From the cell containing the given text, extract its center point as (x, y) coordinate. 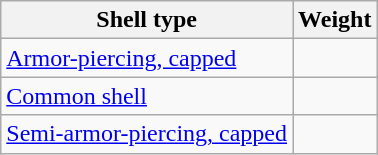
Common shell (147, 96)
Armor-piercing, capped (147, 58)
Semi-armor-piercing, capped (147, 134)
Weight (335, 20)
Shell type (147, 20)
